Locate the cell with the specified text and output its [X, Y] center coordinate. 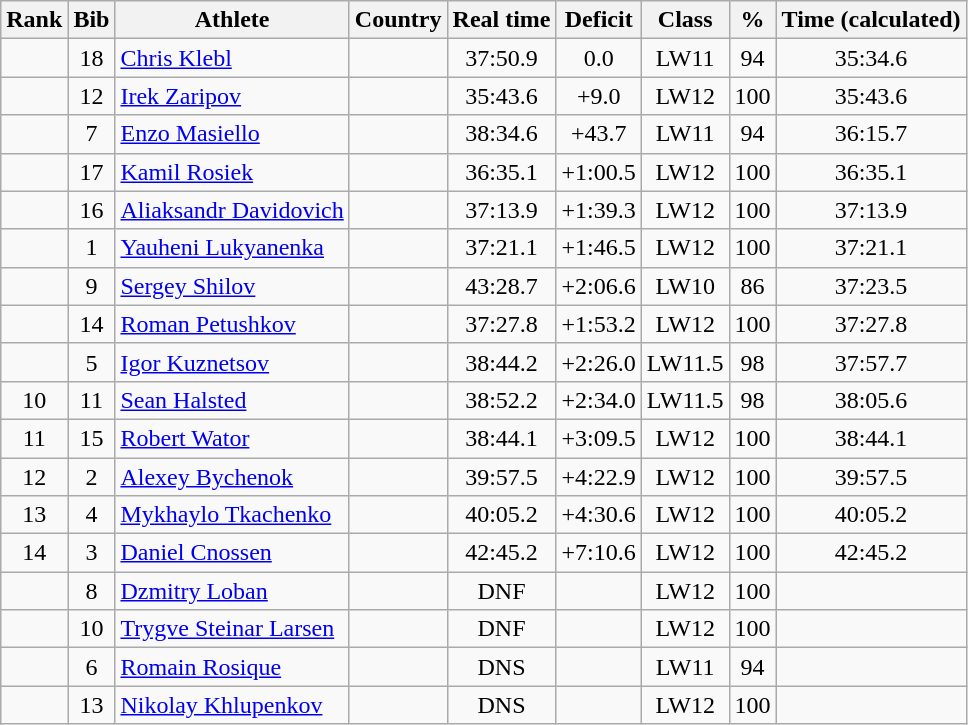
Trygve Steinar Larsen [232, 629]
0.0 [598, 58]
+2:26.0 [598, 362]
+43.7 [598, 134]
Dzmitry Loban [232, 591]
Enzo Masiello [232, 134]
+4:30.6 [598, 515]
+1:00.5 [598, 172]
+1:46.5 [598, 248]
37:23.5 [871, 286]
37:50.9 [502, 58]
Sean Halsted [232, 400]
38:34.6 [502, 134]
18 [92, 58]
6 [92, 667]
Robert Wator [232, 438]
Deficit [598, 20]
5 [92, 362]
Athlete [232, 20]
3 [92, 553]
+2:06.6 [598, 286]
Yauheni Lukyanenka [232, 248]
+2:34.0 [598, 400]
Sergey Shilov [232, 286]
1 [92, 248]
16 [92, 210]
38:05.6 [871, 400]
2 [92, 477]
+1:53.2 [598, 324]
Romain Rosique [232, 667]
Time (calculated) [871, 20]
4 [92, 515]
+4:22.9 [598, 477]
37:57.7 [871, 362]
Rank [34, 20]
+7:10.6 [598, 553]
Roman Petushkov [232, 324]
Class [685, 20]
15 [92, 438]
Alexey Bychenok [232, 477]
+3:09.5 [598, 438]
+1:39.3 [598, 210]
Daniel Cnossen [232, 553]
38:44.2 [502, 362]
17 [92, 172]
36:15.7 [871, 134]
Nikolay Khlupenkov [232, 705]
Chris Klebl [232, 58]
35:34.6 [871, 58]
Mykhaylo Tkachenko [232, 515]
Aliaksandr Davidovich [232, 210]
Bib [92, 20]
86 [752, 286]
LW10 [685, 286]
% [752, 20]
8 [92, 591]
+9.0 [598, 96]
Igor Kuznetsov [232, 362]
Kamil Rosiek [232, 172]
Country [398, 20]
9 [92, 286]
38:52.2 [502, 400]
Real time [502, 20]
43:28.7 [502, 286]
Irek Zaripov [232, 96]
7 [92, 134]
